Search for the cell housing the specified text and yield its (x, y) center coordinate. 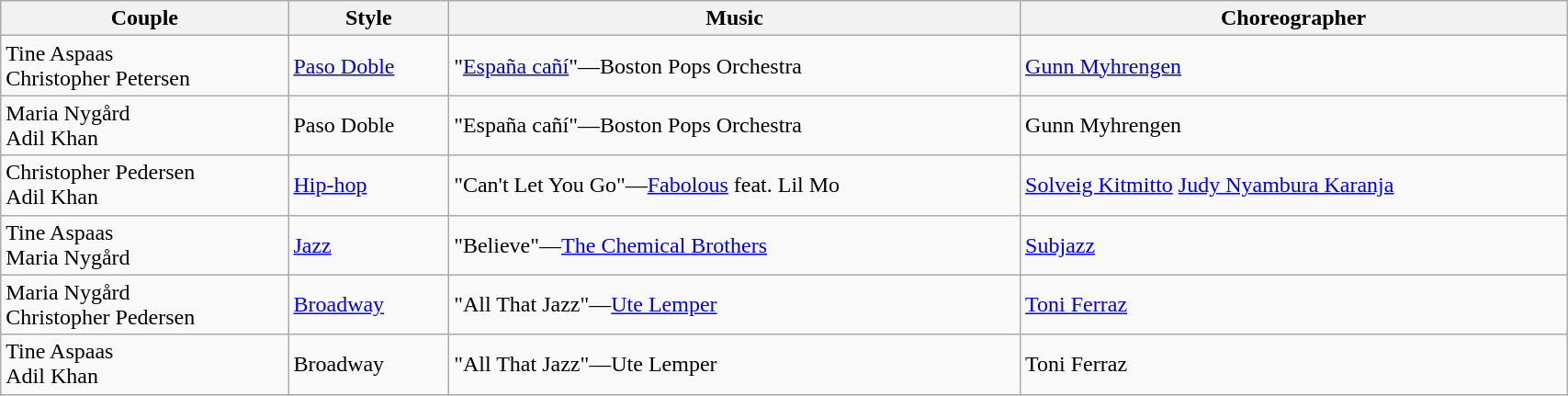
Solveig Kitmitto Judy Nyambura Karanja (1293, 186)
Style (369, 18)
Tine AspaasChristopher Petersen (145, 66)
Hip-hop (369, 186)
Music (735, 18)
"Can't Let You Go"—Fabolous feat. Lil Mo (735, 186)
Maria NygårdChristopher Pedersen (145, 305)
Choreographer (1293, 18)
"Believe"—The Chemical Brothers (735, 244)
Subjazz (1293, 244)
Jazz (369, 244)
Maria NygårdAdil Khan (145, 125)
Tine AspaasMaria Nygård (145, 244)
Tine AspaasAdil Khan (145, 364)
Couple (145, 18)
Christopher PedersenAdil Khan (145, 186)
